Return (X, Y) of the center of cell containing provided text 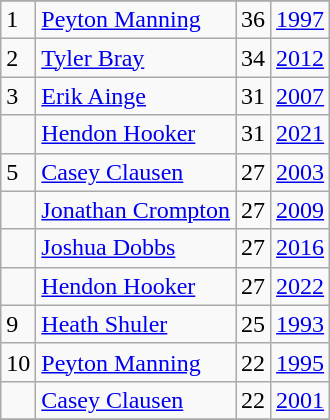
Joshua Dobbs (136, 248)
2007 (300, 96)
2022 (300, 286)
36 (254, 20)
Heath Shuler (136, 324)
2 (18, 58)
5 (18, 172)
1997 (300, 20)
2003 (300, 172)
34 (254, 58)
9 (18, 324)
Tyler Bray (136, 58)
2012 (300, 58)
25 (254, 324)
Erik Ainge (136, 96)
Jonathan Crompton (136, 210)
1 (18, 20)
2021 (300, 134)
3 (18, 96)
2001 (300, 400)
10 (18, 362)
1995 (300, 362)
2016 (300, 248)
2009 (300, 210)
1993 (300, 324)
